Pinpoint the cell where the given text exists, returning its [X, Y] midpoint coordinate. 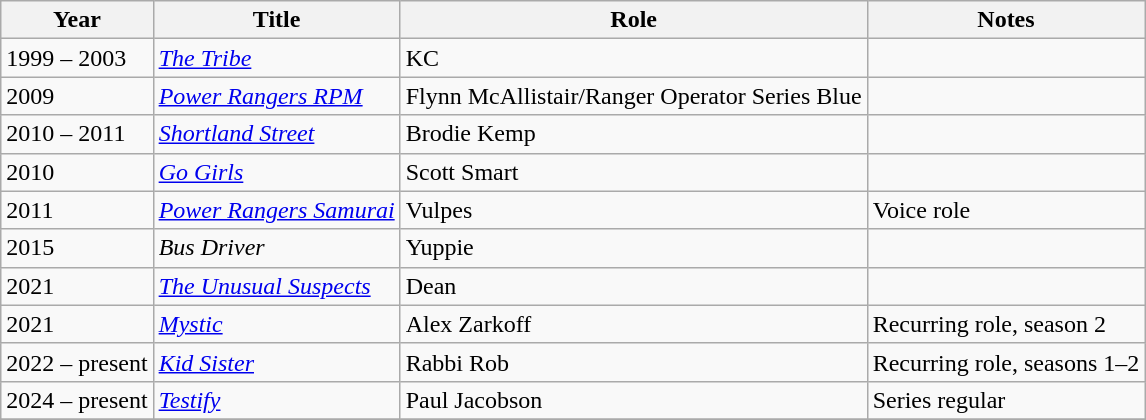
Scott Smart [634, 172]
Alex Zarkoff [634, 324]
Go Girls [276, 172]
Testify [276, 400]
1999 – 2003 [77, 58]
Bus Driver [276, 248]
2022 – present [77, 362]
Vulpes [634, 210]
Voice role [1006, 210]
Title [276, 20]
The Tribe [276, 58]
Rabbi Rob [634, 362]
Yuppie [634, 248]
Power Rangers RPM [276, 96]
Shortland Street [276, 134]
KC [634, 58]
Power Rangers Samurai [276, 210]
Flynn McAllistair/Ranger Operator Series Blue [634, 96]
2010 [77, 172]
Notes [1006, 20]
2009 [77, 96]
Role [634, 20]
Paul Jacobson [634, 400]
Series regular [1006, 400]
2011 [77, 210]
2015 [77, 248]
The Unusual Suspects [276, 286]
2024 – present [77, 400]
Mystic [276, 324]
Recurring role, seasons 1–2 [1006, 362]
Kid Sister [276, 362]
Recurring role, season 2 [1006, 324]
Brodie Kemp [634, 134]
Dean [634, 286]
Year [77, 20]
2010 – 2011 [77, 134]
